Pinpoint the cell where the given text exists, returning its [X, Y] midpoint coordinate. 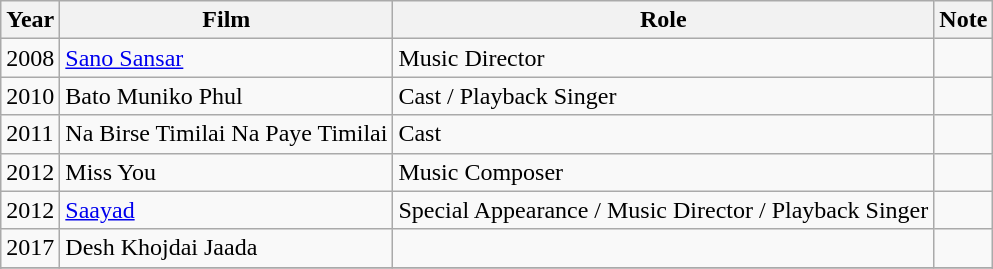
Saayad [226, 210]
2011 [30, 134]
Music Director [664, 58]
2010 [30, 96]
Special Appearance / Music Director / Playback Singer [664, 210]
Miss You [226, 172]
Role [664, 20]
Year [30, 20]
Music Composer [664, 172]
Desh Khojdai Jaada [226, 248]
2008 [30, 58]
Cast / Playback Singer [664, 96]
Sano Sansar [226, 58]
Film [226, 20]
Na Birse Timilai Na Paye Timilai [226, 134]
Note [964, 20]
2017 [30, 248]
Cast [664, 134]
Bato Muniko Phul [226, 96]
